Return [X, Y] of the center of cell containing provided text 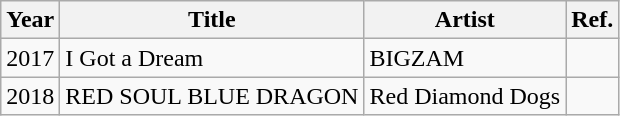
Red Diamond Dogs [465, 96]
RED SOUL BLUE DRAGON [212, 96]
2017 [30, 58]
I Got a Dream [212, 58]
Year [30, 20]
Title [212, 20]
Artist [465, 20]
BIGZAM [465, 58]
Ref. [592, 20]
2018 [30, 96]
